Provide the [X, Y] coordinate of the cell's center where the given text is located.  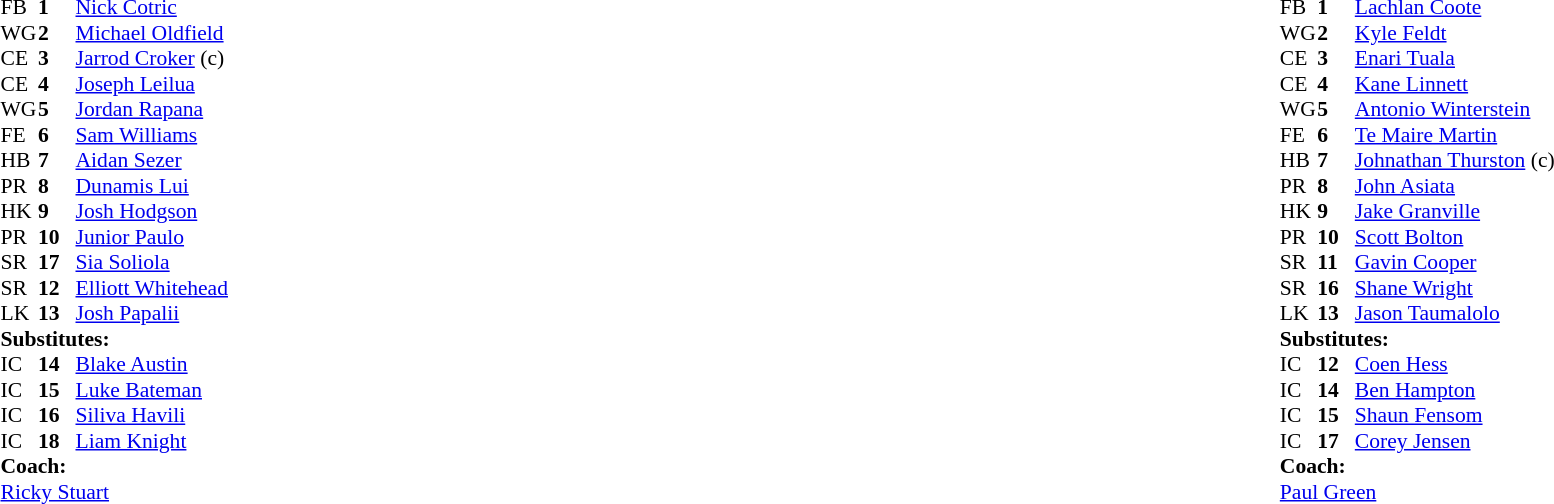
Elliott Whitehead [152, 288]
Coach: [114, 467]
Sam Williams [152, 135]
Substitutes: [114, 339]
Josh Papalii [152, 313]
Sia Soliola [152, 263]
Luke Bateman [152, 390]
11 [1336, 263]
18 [57, 441]
Jordan Rapana [152, 109]
Aidan Sezer [152, 161]
Junior Paulo [152, 237]
Siliva Havili [152, 415]
Joseph Leilua [152, 84]
Blake Austin [152, 365]
Dunamis Lui [152, 186]
Michael Oldfield [152, 33]
Jarrod Croker (c) [152, 59]
Josh Hodgson [152, 211]
Liam Knight [152, 441]
